Return the [X, Y] coordinate for the center point of the cell that contains the specified text.  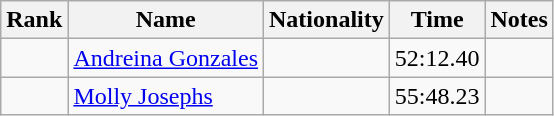
Notes [519, 20]
55:48.23 [437, 96]
Molly Josephs [166, 96]
Andreina Gonzales [166, 58]
52:12.40 [437, 58]
Nationality [327, 20]
Name [166, 20]
Time [437, 20]
Rank [34, 20]
